Search for the cell housing the specified text and yield its (X, Y) center coordinate. 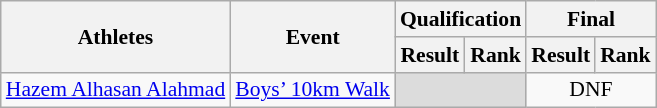
Qualification (460, 19)
Final (590, 19)
Event (312, 36)
Athletes (116, 36)
Boys’ 10km Walk (312, 90)
Hazem Alhasan Alahmad (116, 90)
DNF (590, 90)
